Return the [X, Y] coordinate for the center point of the cell that contains the specified text.  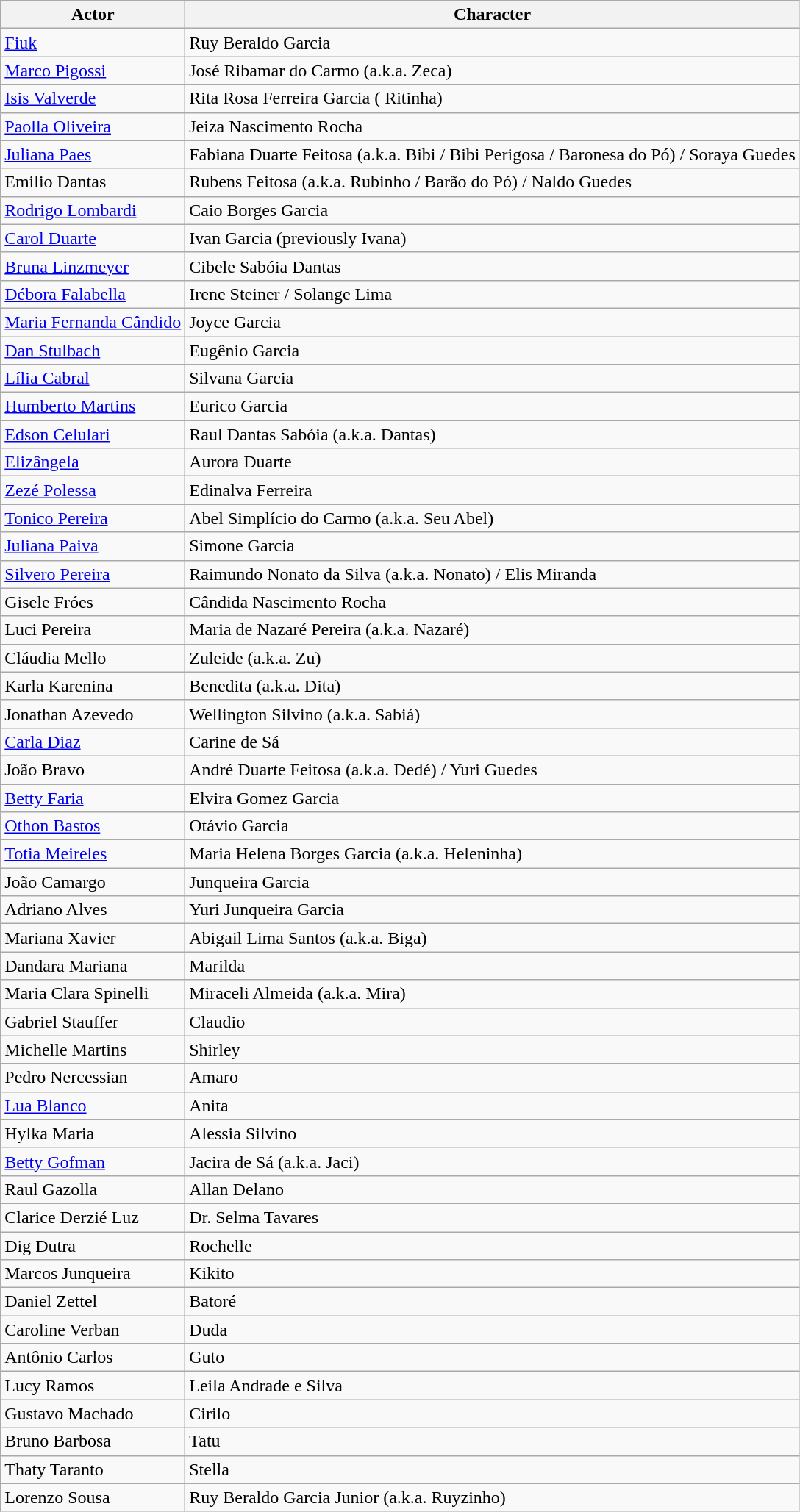
Anita [493, 1106]
Totia Meireles [93, 854]
Tatu [493, 1441]
Juliana Paiva [93, 546]
Daniel Zettel [93, 1302]
Gabriel Stauffer [93, 1022]
Pedro Nercessian [93, 1078]
Bruno Barbosa [93, 1441]
Juliana Paes [93, 154]
Débora Falabella [93, 294]
Jonathan Azevedo [93, 714]
Dig Dutra [93, 1246]
Abigail Lima Santos (a.k.a. Biga) [493, 938]
Hylka Maria [93, 1133]
Lucy Ramos [93, 1386]
Humberto Martins [93, 406]
Amaro [493, 1078]
Batoré [493, 1302]
Antônio Carlos [93, 1358]
Actor [93, 15]
Cláudia Mello [93, 658]
Isis Valverde [93, 98]
Guto [493, 1358]
João Bravo [93, 770]
Ivan Garcia (previously Ivana) [493, 238]
Gisele Fróes [93, 602]
Raul Gazolla [93, 1189]
Rita Rosa Ferreira Garcia ( Ritinha) [493, 98]
Rochelle [493, 1246]
Silvana Garcia [493, 379]
Zezé Polessa [93, 490]
Clarice Derzié Luz [93, 1217]
Edinalva Ferreira [493, 490]
Benedita (a.k.a. Dita) [493, 686]
Jeiza Nascimento Rocha [493, 126]
Emilio Dantas [93, 182]
Othon Bastos [93, 826]
Rodrigo Lombardi [93, 210]
Adriano Alves [93, 910]
Character [493, 15]
Lua Blanco [93, 1106]
Edson Celulari [93, 434]
Wellington Silvino (a.k.a. Sabiá) [493, 714]
Miraceli Almeida (a.k.a. Mira) [493, 994]
Fabiana Duarte Feitosa (a.k.a. Bibi / Bibi Perigosa / Baronesa do Pó) / Soraya Guedes [493, 154]
Aurora Duarte [493, 462]
Cibele Sabóia Dantas [493, 266]
Marilda [493, 966]
Allan Delano [493, 1189]
Dan Stulbach [93, 351]
Fiuk [93, 43]
Simone Garcia [493, 546]
Carla Diaz [93, 742]
Maria Clara Spinelli [93, 994]
Elizângela [93, 462]
Leila Andrade e Silva [493, 1386]
Otávio Garcia [493, 826]
Kikito [493, 1274]
Ruy Beraldo Garcia Junior (a.k.a. Ruyzinho) [493, 1497]
Duda [493, 1330]
Alessia Silvino [493, 1133]
João Camargo [93, 882]
Irene Steiner / Solange Lima [493, 294]
Zuleide (a.k.a. Zu) [493, 658]
Raul Dantas Sabóia (a.k.a. Dantas) [493, 434]
Ruy Beraldo Garcia [493, 43]
André Duarte Feitosa (a.k.a. Dedé) / Yuri Guedes [493, 770]
Tonico Pereira [93, 518]
Carine de Sá [493, 742]
Cândida Nascimento Rocha [493, 602]
Jacira de Sá (a.k.a. Jaci) [493, 1161]
Marco Pigossi [93, 71]
Elvira Gomez Garcia [493, 798]
Abel Simplício do Carmo (a.k.a. Seu Abel) [493, 518]
Luci Pereira [93, 630]
Paolla Oliveira [93, 126]
Eurico Garcia [493, 406]
Caroline Verban [93, 1330]
Stella [493, 1469]
Mariana Xavier [93, 938]
Carol Duarte [93, 238]
Dandara Mariana [93, 966]
Rubens Feitosa (a.k.a. Rubinho / Barão do Pó) / Naldo Guedes [493, 182]
Maria Fernanda Cândido [93, 322]
Maria de Nazaré Pereira (a.k.a. Nazaré) [493, 630]
Betty Gofman [93, 1161]
Yuri Junqueira Garcia [493, 910]
Marcos Junqueira [93, 1274]
Thaty Taranto [93, 1469]
Maria Helena Borges Garcia (a.k.a. Heleninha) [493, 854]
Betty Faria [93, 798]
Eugênio Garcia [493, 351]
Karla Karenina [93, 686]
Joyce Garcia [493, 322]
Lília Cabral [93, 379]
Junqueira Garcia [493, 882]
Bruna Linzmeyer [93, 266]
Claudio [493, 1022]
Caio Borges Garcia [493, 210]
Silvero Pereira [93, 574]
José Ribamar do Carmo (a.k.a. Zeca) [493, 71]
Cirilo [493, 1414]
Lorenzo Sousa [93, 1497]
Shirley [493, 1050]
Raimundo Nonato da Silva (a.k.a. Nonato) / Elis Miranda [493, 574]
Gustavo Machado [93, 1414]
Michelle Martins [93, 1050]
Dr. Selma Tavares [493, 1217]
